Capture the cell that displays the provided text and extract its (X, Y) central coordinate. 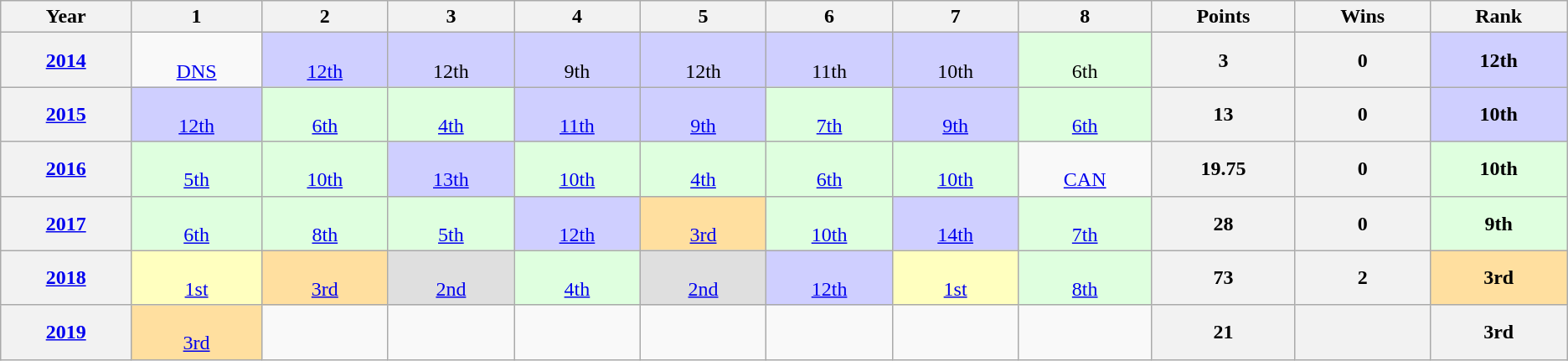
2016 (66, 169)
2017 (66, 223)
CAN (1086, 169)
DNS (197, 60)
2018 (66, 278)
2014 (66, 60)
Points (1223, 17)
13th (451, 169)
Rank (1498, 17)
1 (197, 17)
13 (1223, 114)
2015 (66, 114)
19.75 (1223, 169)
4 (578, 17)
Wins (1362, 17)
2019 (66, 332)
Year (66, 17)
7 (955, 17)
8 (1086, 17)
14th (955, 223)
21 (1223, 332)
28 (1223, 223)
5 (704, 17)
6 (829, 17)
73 (1223, 278)
